Output the (X, Y) coordinate of the center of the cell containing the given text.  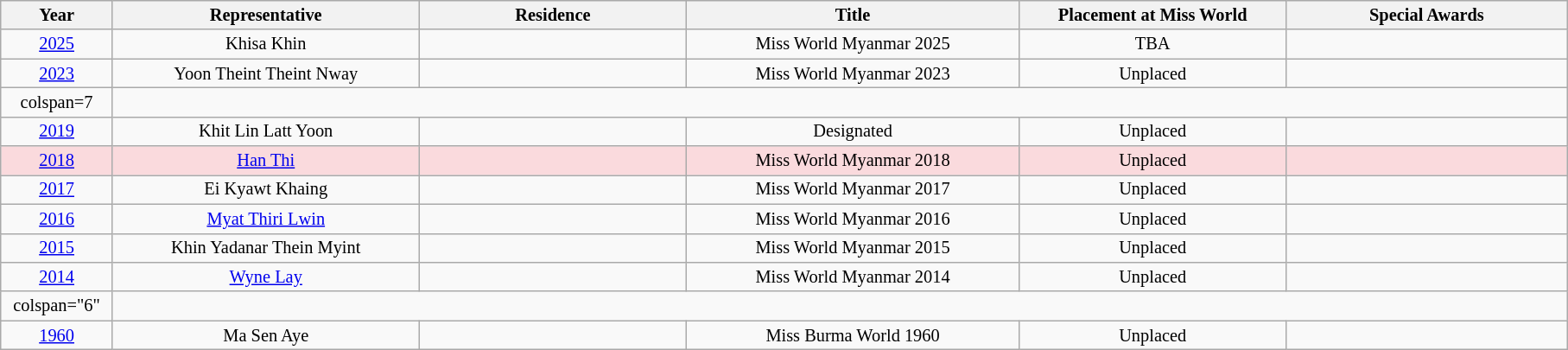
Myat Thiri Lwin (266, 219)
2015 (57, 248)
Year (57, 15)
Khit Lin Latt Yoon (266, 131)
TBA (1152, 44)
Khisa Khin (266, 44)
colspan=7 (57, 102)
Special Awards (1427, 15)
Miss World Myanmar 2025 (854, 44)
Miss World Myanmar 2023 (854, 73)
Yoon Theint Theint Nway (266, 73)
Placement at Miss World (1152, 15)
2014 (57, 277)
Miss World Myanmar 2014 (854, 277)
2019 (57, 131)
Miss World Myanmar 2017 (854, 189)
2017 (57, 189)
Ei Kyawt Khaing (266, 189)
Miss Burma World 1960 (854, 335)
2023 (57, 73)
Khin Yadanar Thein Myint (266, 248)
Representative (266, 15)
Wyne Lay (266, 277)
Miss World Myanmar 2015 (854, 248)
Designated (854, 131)
2016 (57, 219)
1960 (57, 335)
Han Thi (266, 161)
2025 (57, 44)
Title (854, 15)
Ma Sen Aye (266, 335)
colspan="6" (57, 306)
Residence (553, 15)
Miss World Myanmar 2018 (854, 161)
2018 (57, 161)
Miss World Myanmar 2016 (854, 219)
